From the cell containing the given text, extract its center point as (X, Y) coordinate. 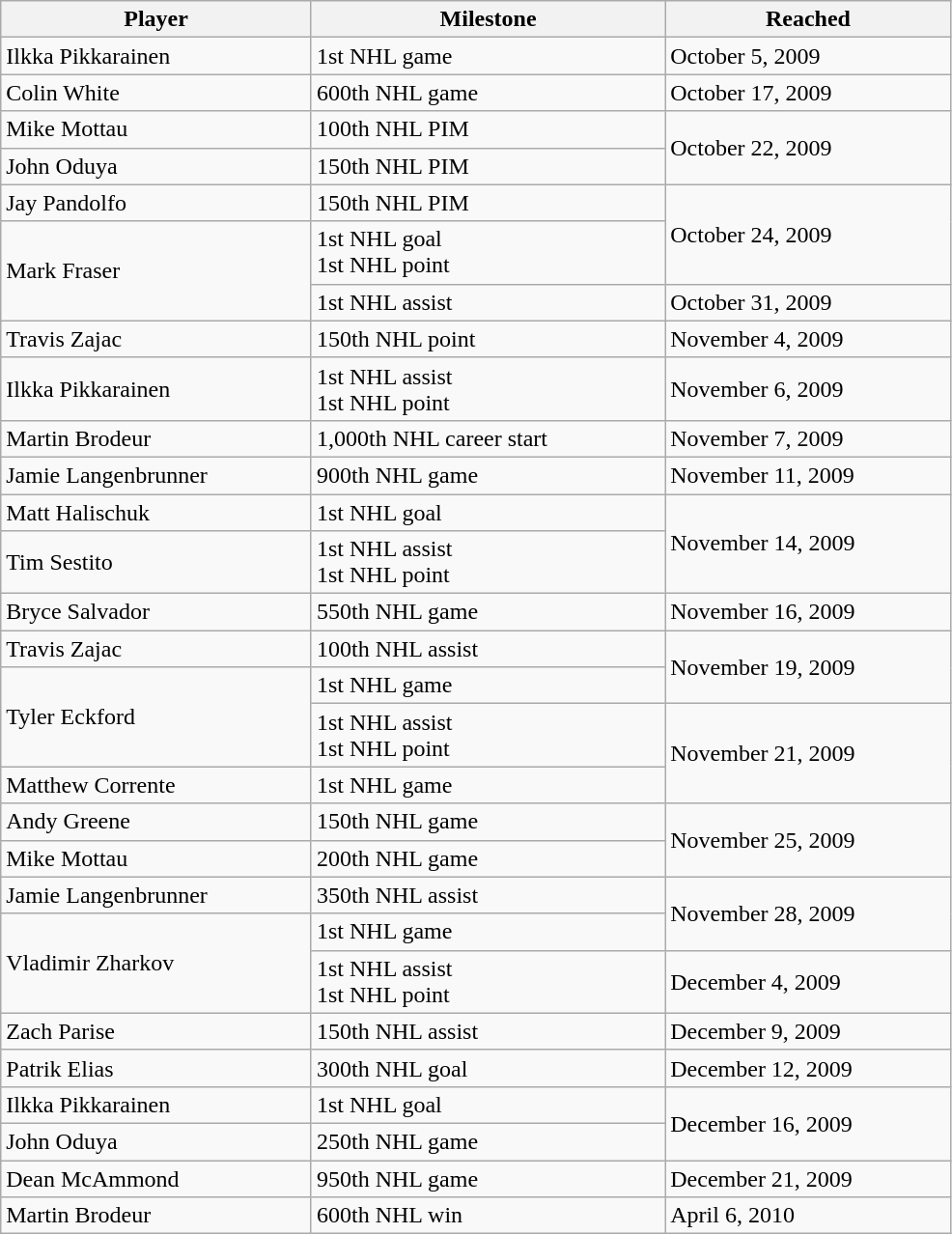
October 31, 2009 (808, 302)
100th NHL PIM (488, 129)
Andy Greene (156, 822)
Reached (808, 19)
December 4, 2009 (808, 981)
600th NHL win (488, 1216)
Matt Halischuk (156, 513)
Player (156, 19)
Tyler Eckford (156, 716)
Milestone (488, 19)
October 5, 2009 (808, 56)
Jay Pandolfo (156, 203)
November 14, 2009 (808, 545)
Vladimir Zharkov (156, 964)
Colin White (156, 93)
October 24, 2009 (808, 234)
1st NHL assist (488, 302)
Zach Parise (156, 1031)
November 16, 2009 (808, 612)
Patrik Elias (156, 1068)
550th NHL game (488, 612)
November 6, 2009 (808, 388)
November 28, 2009 (808, 913)
150th NHL game (488, 822)
150th NHL assist (488, 1031)
100th NHL assist (488, 649)
November 7, 2009 (808, 438)
350th NHL assist (488, 895)
December 12, 2009 (808, 1068)
April 6, 2010 (808, 1216)
December 16, 2009 (808, 1123)
Bryce Salvador (156, 612)
Matthew Corrente (156, 785)
November 21, 2009 (808, 753)
Dean McAmmond (156, 1179)
150th NHL point (488, 339)
1st NHL goal1st NHL point (488, 253)
600th NHL game (488, 93)
900th NHL game (488, 475)
December 9, 2009 (808, 1031)
November 4, 2009 (808, 339)
250th NHL game (488, 1141)
November 25, 2009 (808, 840)
December 21, 2009 (808, 1179)
October 22, 2009 (808, 148)
1,000th NHL career start (488, 438)
200th NHL game (488, 858)
Tim Sestito (156, 562)
950th NHL game (488, 1179)
October 17, 2009 (808, 93)
November 11, 2009 (808, 475)
Mark Fraser (156, 270)
November 19, 2009 (808, 667)
300th NHL goal (488, 1068)
